From the cell containing the given text, extract its center point as [x, y] coordinate. 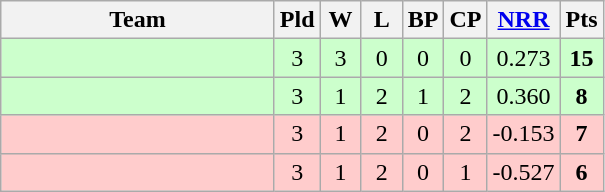
15 [582, 58]
6 [582, 172]
L [382, 20]
8 [582, 96]
Pld [297, 20]
BP [423, 20]
CP [466, 20]
W [340, 20]
-0.527 [524, 172]
7 [582, 134]
NRR [524, 20]
Team [138, 20]
0.360 [524, 96]
Pts [582, 20]
0.273 [524, 58]
-0.153 [524, 134]
